Search for the cell housing the specified text and yield its [x, y] center coordinate. 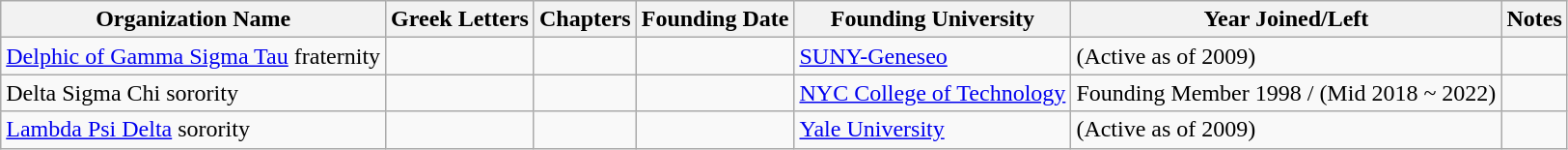
Delta Sigma Chi sorority [193, 93]
Year Joined/Left [1286, 19]
NYC College of Technology [932, 93]
Organization Name [193, 19]
Yale University [932, 130]
SUNY-Geneseo [932, 56]
Founding Date [715, 19]
Founding Member 1998 / (Mid 2018 ~ 2022) [1286, 93]
Delphic of Gamma Sigma Tau fraternity [193, 56]
Greek Letters [460, 19]
Notes [1534, 19]
Lambda Psi Delta sorority [193, 130]
Founding University [932, 19]
Chapters [585, 19]
